Determine the (X, Y) coordinate at the center of the cell enclosing the given text.  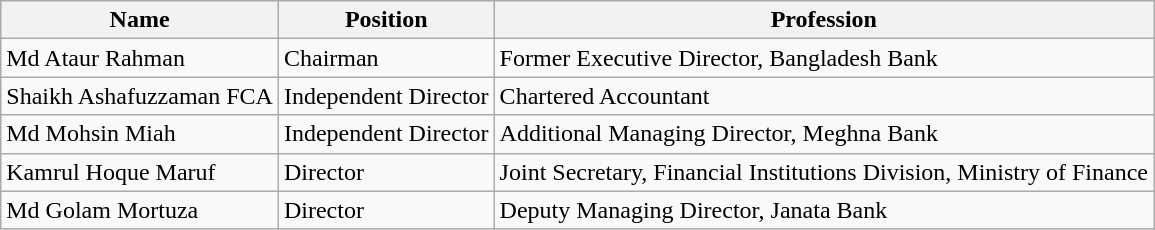
Deputy Managing Director, Janata Bank (824, 210)
Former Executive Director, Bangladesh Bank (824, 58)
Profession (824, 20)
Kamrul Hoque Maruf (140, 172)
Name (140, 20)
Md Mohsin Miah (140, 134)
Md Golam Mortuza (140, 210)
Additional Managing Director, Meghna Bank (824, 134)
Joint Secretary, Financial Institutions Division, Ministry of Finance (824, 172)
Md Ataur Rahman (140, 58)
Chairman (386, 58)
Position (386, 20)
Chartered Accountant (824, 96)
Shaikh Ashafuzzaman FCA (140, 96)
